Determine the [x, y] coordinate at the center of the cell enclosing the given text.  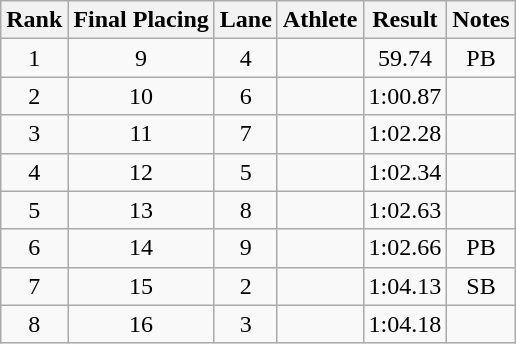
14 [141, 248]
1:02.28 [405, 134]
Notes [481, 20]
11 [141, 134]
Athlete [320, 20]
SB [481, 286]
Rank [34, 20]
16 [141, 324]
13 [141, 210]
15 [141, 286]
Lane [246, 20]
12 [141, 172]
1 [34, 58]
1:04.13 [405, 286]
1:02.34 [405, 172]
Final Placing [141, 20]
1:00.87 [405, 96]
59.74 [405, 58]
1:04.18 [405, 324]
1:02.66 [405, 248]
10 [141, 96]
1:02.63 [405, 210]
Result [405, 20]
